Output the [X, Y] coordinate of the center of the cell containing the given text.  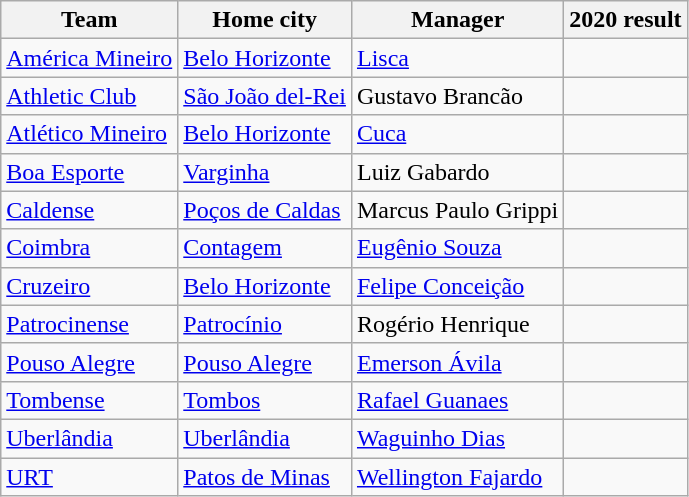
Varginha [265, 172]
América Mineiro [90, 58]
Team [90, 20]
Contagem [265, 248]
Poços de Caldas [265, 210]
2020 result [626, 20]
Athletic Club [90, 96]
Emerson Ávila [457, 362]
Waguinho Dias [457, 438]
Patrocínio [265, 324]
Coimbra [90, 248]
Atlético Mineiro [90, 134]
Boa Esporte [90, 172]
Patrocinense [90, 324]
Wellington Fajardo [457, 477]
Home city [265, 20]
Marcus Paulo Grippi [457, 210]
Luiz Gabardo [457, 172]
Gustavo Brancão [457, 96]
São João del-Rei [265, 96]
Felipe Conceição [457, 286]
Eugênio Souza [457, 248]
Patos de Minas [265, 477]
Lisca [457, 58]
Tombense [90, 400]
Cruzeiro [90, 286]
Tombos [265, 400]
Cuca [457, 134]
Caldense [90, 210]
Manager [457, 20]
Rafael Guanaes [457, 400]
Rogério Henrique [457, 324]
URT [90, 477]
